Determine the [X, Y] coordinate at the center of the cell enclosing the given text.  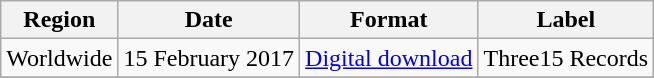
Format [389, 20]
Region [60, 20]
Digital download [389, 58]
Date [209, 20]
Three15 Records [566, 58]
Worldwide [60, 58]
Label [566, 20]
15 February 2017 [209, 58]
